From the cell containing the given text, extract its center point as (x, y) coordinate. 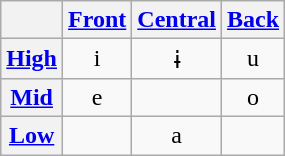
Low (32, 135)
Central (177, 20)
Back (254, 20)
a (177, 135)
o (254, 97)
e (98, 97)
High (32, 59)
i (98, 59)
Mid (32, 97)
Front (98, 20)
u (254, 59)
ɨ (177, 59)
